Capture the cell that displays the provided text and extract its [x, y] central coordinate. 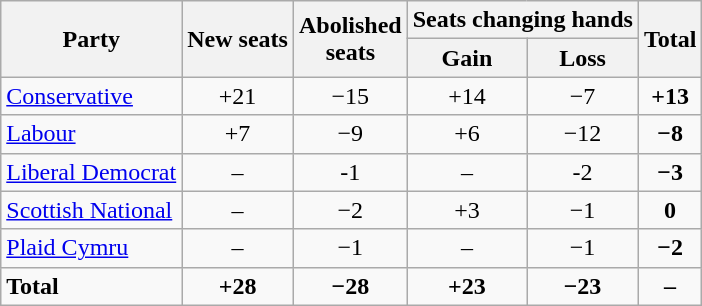
Party [92, 39]
−3 [670, 172]
+21 [238, 96]
+14 [466, 96]
+13 [670, 96]
Abolishedseats [350, 39]
+28 [238, 286]
Conservative [92, 96]
−8 [670, 134]
Labour [92, 134]
−12 [583, 134]
Loss [583, 58]
-2 [583, 172]
−15 [350, 96]
Seats changing hands [522, 20]
Plaid Cymru [92, 248]
−28 [350, 286]
Scottish National [92, 210]
+3 [466, 210]
−23 [583, 286]
+7 [238, 134]
−7 [583, 96]
+6 [466, 134]
+23 [466, 286]
New seats [238, 39]
−9 [350, 134]
0 [670, 210]
-1 [350, 172]
Gain [466, 58]
Liberal Democrat [92, 172]
